Provide the [x, y] coordinate of the cell's center where the given text is located.  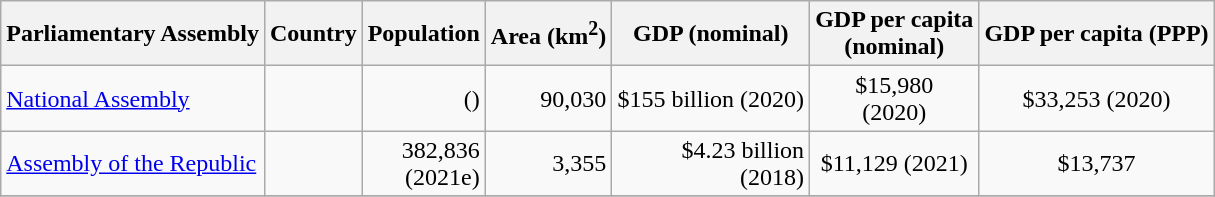
$15,980 (2020) [894, 98]
Area (km2) [548, 34]
Parliamentary Assembly [133, 34]
National Assembly [133, 98]
$13,737 [1096, 164]
GDP per capita(nominal) [894, 34]
90,030 [548, 98]
Assembly of the Republic [133, 164]
GDP (nominal) [711, 34]
$155 billion (2020) [711, 98]
() [424, 98]
Country [313, 34]
382,836 (2021e) [424, 164]
Population [424, 34]
$11,129 (2021) [894, 164]
$4.23 billion(2018) [711, 164]
GDP per capita (PPP) [1096, 34]
3,355 [548, 164]
$33,253 (2020) [1096, 98]
